From the cell containing the given text, extract its center point as (x, y) coordinate. 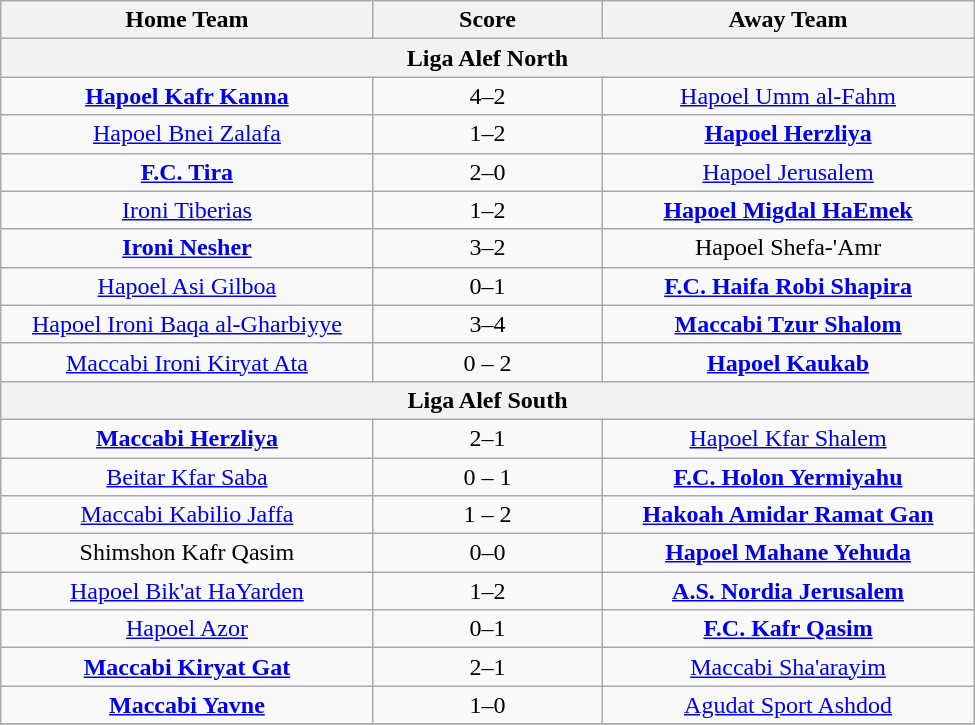
Shimshon Kafr Qasim (187, 553)
3–2 (488, 248)
Agudat Sport Ashdod (788, 705)
Maccabi Kabilio Jaffa (187, 515)
Hakoah Amidar Ramat Gan (788, 515)
Home Team (187, 20)
F.C. Tira (187, 172)
Away Team (788, 20)
Hapoel Mahane Yehuda (788, 553)
0 – 1 (488, 477)
Maccabi Sha'arayim (788, 667)
F.C. Haifa Robi Shapira (788, 286)
Ironi Tiberias (187, 210)
Maccabi Herzliya (187, 438)
Hapoel Asi Gilboa (187, 286)
Ironi Nesher (187, 248)
Maccabi Ironi Kiryat Ata (187, 362)
4–2 (488, 96)
Hapoel Jerusalem (788, 172)
Maccabi Yavne (187, 705)
Hapoel Azor (187, 629)
Hapoel Bnei Zalafa (187, 134)
A.S. Nordia Jerusalem (788, 591)
0–0 (488, 553)
Hapoel Kfar Shalem (788, 438)
Hapoel Herzliya (788, 134)
Maccabi Tzur Shalom (788, 324)
Hapoel Kaukab (788, 362)
Hapoel Ironi Baqa al-Gharbiyye (187, 324)
Score (488, 20)
F.C. Kafr Qasim (788, 629)
Liga Alef South (488, 400)
Hapoel Umm al-Fahm (788, 96)
Beitar Kfar Saba (187, 477)
Hapoel Kafr Kanna (187, 96)
F.C. Holon Yermiyahu (788, 477)
3–4 (488, 324)
1–0 (488, 705)
Hapoel Migdal HaEmek (788, 210)
2–0 (488, 172)
0 – 2 (488, 362)
Maccabi Kiryat Gat (187, 667)
Hapoel Bik'at HaYarden (187, 591)
1 – 2 (488, 515)
Liga Alef North (488, 58)
Hapoel Shefa-'Amr (788, 248)
